Search for the cell housing the specified text and yield its [x, y] center coordinate. 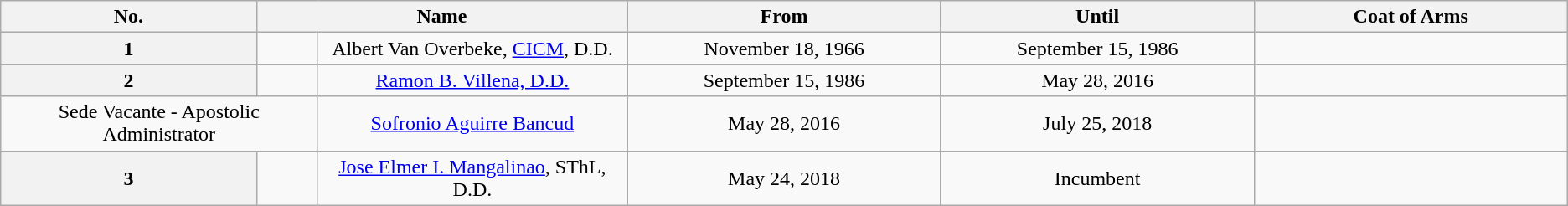
Coat of Arms [1411, 17]
Ramon B. Villena, D.D. [472, 80]
Name [442, 17]
3 [129, 178]
July 25, 2018 [1097, 124]
Until [1097, 17]
2 [129, 80]
Jose Elmer I. Mangalinao, SThL, D.D. [472, 178]
Sofronio Aguirre Bancud [472, 124]
Incumbent [1097, 178]
1 [129, 49]
May 24, 2018 [784, 178]
From [784, 17]
Albert Van Overbeke, CICM, D.D. [472, 49]
No. [129, 17]
November 18, 1966 [784, 49]
Sede Vacante - Apostolic Administrator [159, 124]
